Scan for the cell matching the given text and deliver its (X, Y) coordinate at center. 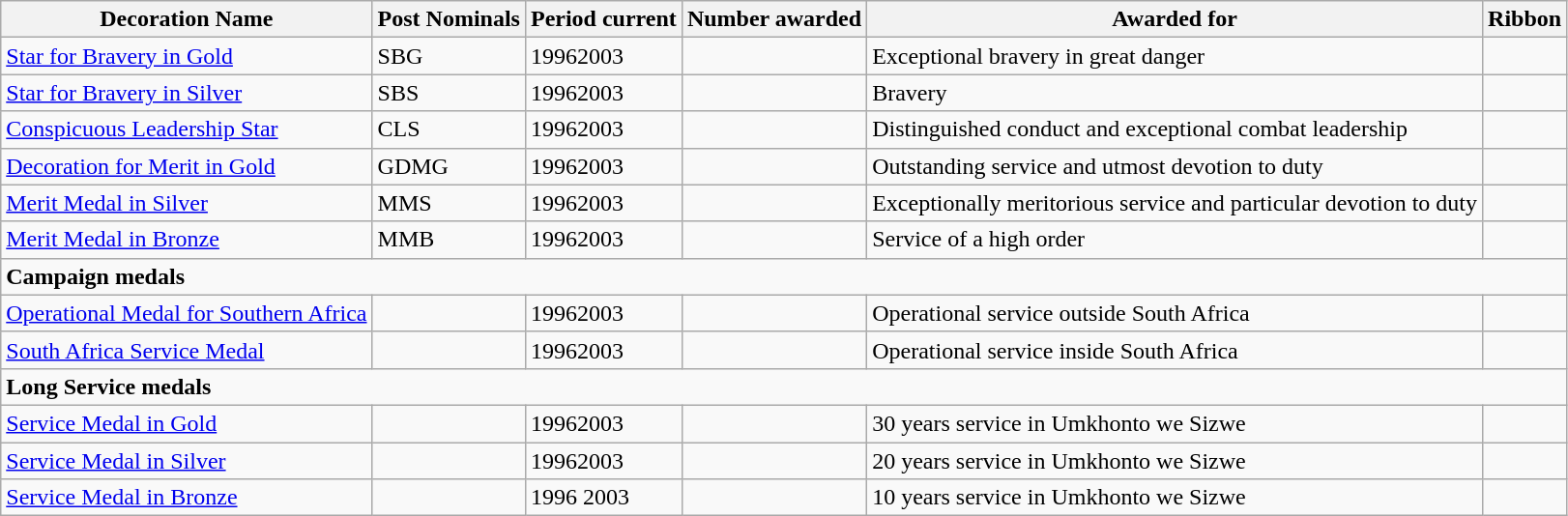
Ribbon (1525, 19)
SBS (449, 93)
Outstanding service and utmost devotion to duty (1176, 166)
Star for Bravery in Silver (187, 93)
Operational service inside South Africa (1176, 350)
Period current (603, 19)
Campaign medals (784, 276)
Awarded for (1176, 19)
30 years service in Umkhonto we Sizwe (1176, 423)
Service Medal in Bronze (187, 498)
Service Medal in Gold (187, 423)
Decoration for Merit in Gold (187, 166)
Merit Medal in Bronze (187, 240)
MMS (449, 203)
CLS (449, 129)
Long Service medals (784, 387)
Post Nominals (449, 19)
Number awarded (773, 19)
20 years service in Umkhonto we Sizwe (1176, 461)
GDMG (449, 166)
Distinguished conduct and exceptional combat leadership (1176, 129)
1996 2003 (603, 498)
Decoration Name (187, 19)
10 years service in Umkhonto we Sizwe (1176, 498)
Exceptional bravery in great danger (1176, 56)
Operational service outside South Africa (1176, 313)
SBG (449, 56)
Exceptionally meritorious service and particular devotion to duty (1176, 203)
Merit Medal in Silver (187, 203)
MMB (449, 240)
Conspicuous Leadership Star (187, 129)
Operational Medal for Southern Africa (187, 313)
South Africa Service Medal (187, 350)
Service of a high order (1176, 240)
Service Medal in Silver (187, 461)
Star for Bravery in Gold (187, 56)
Bravery (1176, 93)
